Locate the cell with the specified text and output its (x, y) center coordinate. 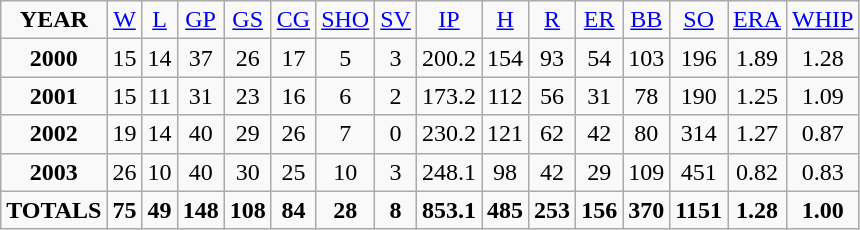
CG (293, 20)
GS (248, 20)
SV (396, 20)
0.83 (823, 172)
451 (699, 172)
1151 (699, 210)
16 (293, 96)
2001 (54, 96)
0 (396, 134)
173.2 (448, 96)
156 (600, 210)
23 (248, 96)
84 (293, 210)
109 (646, 172)
49 (160, 210)
1.00 (823, 210)
ERA (758, 20)
BB (646, 20)
196 (699, 58)
154 (506, 58)
230.2 (448, 134)
6 (346, 96)
19 (124, 134)
1.89 (758, 58)
SHO (346, 20)
485 (506, 210)
TOTALS (54, 210)
314 (699, 134)
248.1 (448, 172)
112 (506, 96)
853.1 (448, 210)
62 (552, 134)
80 (646, 134)
30 (248, 172)
GP (200, 20)
190 (699, 96)
7 (346, 134)
2 (396, 96)
78 (646, 96)
8 (396, 210)
1.09 (823, 96)
IP (448, 20)
1.25 (758, 96)
370 (646, 210)
5 (346, 58)
WHIP (823, 20)
2003 (54, 172)
148 (200, 210)
93 (552, 58)
W (124, 20)
25 (293, 172)
103 (646, 58)
11 (160, 96)
37 (200, 58)
1.27 (758, 134)
54 (600, 58)
ER (600, 20)
2002 (54, 134)
28 (346, 210)
R (552, 20)
98 (506, 172)
108 (248, 210)
SO (699, 20)
2000 (54, 58)
121 (506, 134)
200.2 (448, 58)
L (160, 20)
75 (124, 210)
YEAR (54, 20)
253 (552, 210)
17 (293, 58)
H (506, 20)
0.87 (823, 134)
0.82 (758, 172)
56 (552, 96)
